Pinpoint the cell where the given text exists, returning its (x, y) midpoint coordinate. 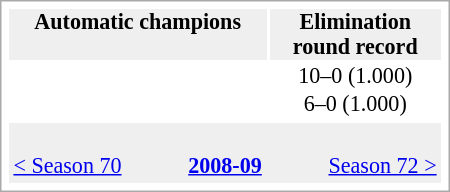
Season 72 > (368, 165)
6–0 (1.000) (355, 104)
Automatic champions (138, 34)
Elimination round record (355, 34)
< Season 70 (82, 165)
10–0 (1.000) (355, 76)
< Season 70 2008-09 Season 72 > (225, 153)
2008-09 (225, 165)
